From the cell containing the given text, extract its center point as [X, Y] coordinate. 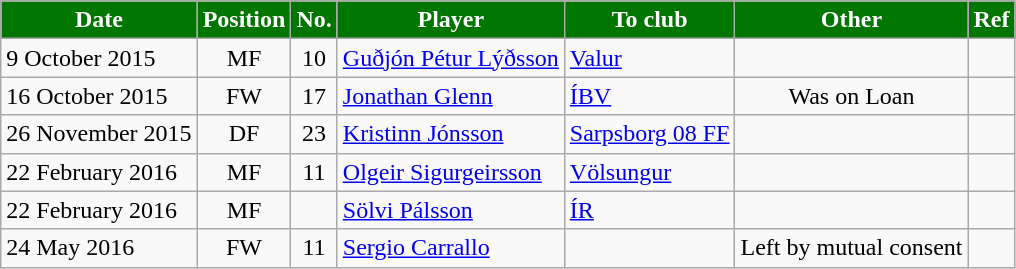
24 May 2016 [99, 248]
Olgeir Sigurgeirsson [450, 172]
ÍR [650, 210]
Völsungur [650, 172]
Was on Loan [852, 96]
To club [650, 20]
DF [244, 134]
17 [314, 96]
Player [450, 20]
Other [852, 20]
Kristinn Jónsson [450, 134]
ÍBV [650, 96]
Sarpsborg 08 FF [650, 134]
Jonathan Glenn [450, 96]
Position [244, 20]
16 October 2015 [99, 96]
No. [314, 20]
Valur [650, 58]
Left by mutual consent [852, 248]
Date [99, 20]
23 [314, 134]
26 November 2015 [99, 134]
Guðjón Pétur Lýðsson [450, 58]
10 [314, 58]
Ref [992, 20]
Sergio Carrallo [450, 248]
Sölvi Pálsson [450, 210]
9 October 2015 [99, 58]
